Find where the given text appears and provide that cell's center as [x, y] coordinate. 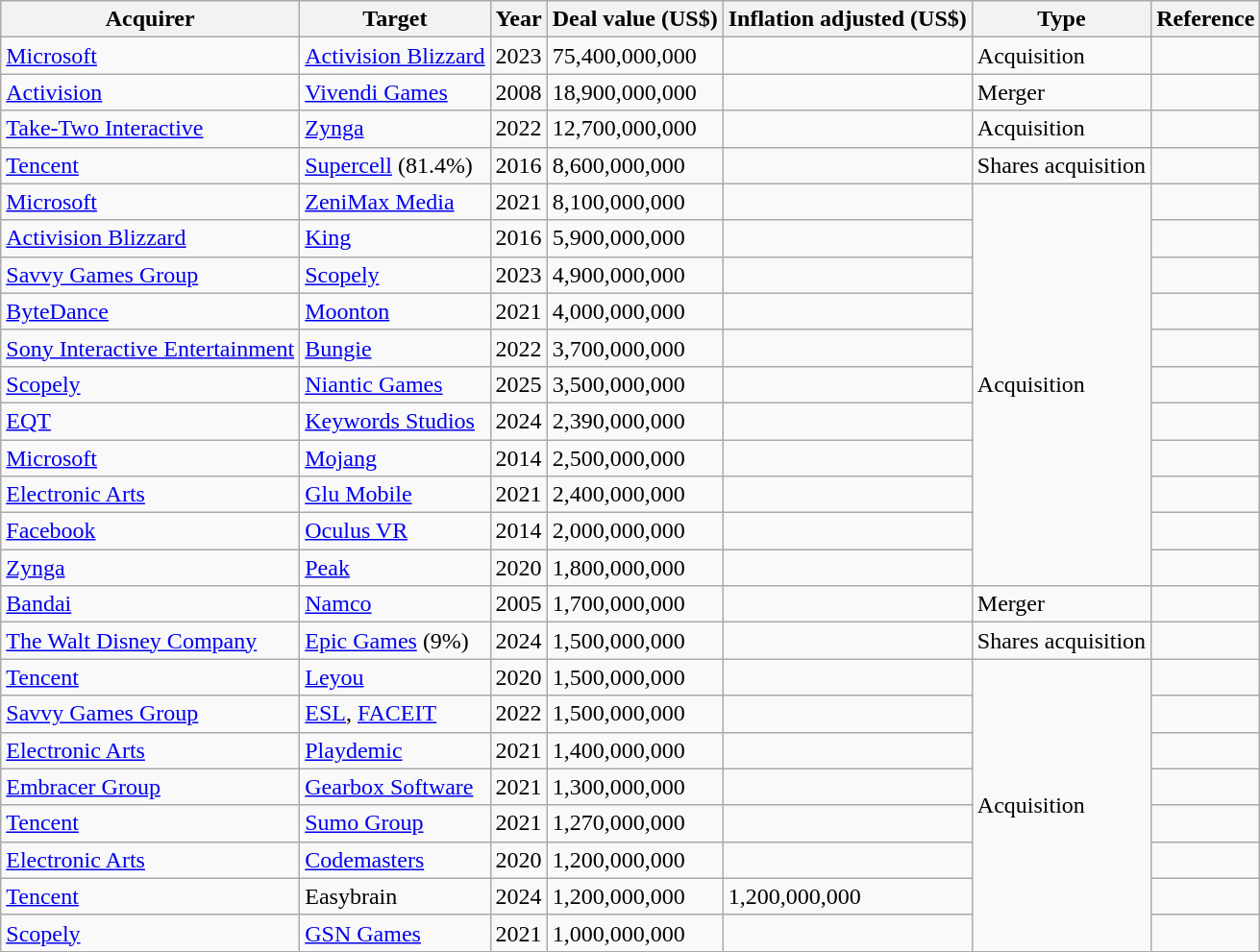
Deal value (US$) [634, 19]
2,500,000,000 [634, 458]
4,000,000,000 [634, 311]
EQT [150, 421]
The Walt Disney Company [150, 641]
Reference [1205, 19]
Oculus VR [395, 531]
3,700,000,000 [634, 348]
Sony Interactive Entertainment [150, 348]
ESL, FACEIT [395, 714]
Niantic Games [395, 384]
ByteDance [150, 311]
Easybrain [395, 896]
5,900,000,000 [634, 238]
2,390,000,000 [634, 421]
Namco [395, 604]
Bungie [395, 348]
3,500,000,000 [634, 384]
Leyou [395, 677]
2005 [519, 604]
8,600,000,000 [634, 165]
Playdemic [395, 750]
Type [1061, 19]
Gearbox Software [395, 787]
1,800,000,000 [634, 568]
Facebook [150, 531]
Activision [150, 92]
Year [519, 19]
18,900,000,000 [634, 92]
Moonton [395, 311]
Glu Mobile [395, 495]
1,270,000,000 [634, 823]
Embracer Group [150, 787]
ZeniMax Media [395, 202]
Inflation adjusted (US$) [848, 19]
2008 [519, 92]
Sumo Group [395, 823]
12,700,000,000 [634, 129]
Epic Games (9%) [395, 641]
75,400,000,000 [634, 56]
Target [395, 19]
King [395, 238]
Keywords Studios [395, 421]
1,400,000,000 [634, 750]
Codemasters [395, 860]
Acquirer [150, 19]
GSN Games [395, 933]
Bandai [150, 604]
Take-Two Interactive [150, 129]
2,000,000,000 [634, 531]
1,300,000,000 [634, 787]
8,100,000,000 [634, 202]
4,900,000,000 [634, 275]
1,000,000,000 [634, 933]
Vivendi Games [395, 92]
2,400,000,000 [634, 495]
Peak [395, 568]
Supercell (81.4%) [395, 165]
1,700,000,000 [634, 604]
Mojang [395, 458]
2025 [519, 384]
